Scan for the cell matching the given text and deliver its [X, Y] coordinate at center. 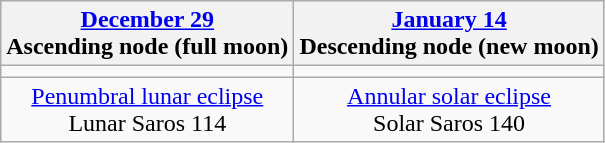
January 14Descending node (new moon) [449, 34]
Penumbral lunar eclipseLunar Saros 114 [148, 110]
Annular solar eclipseSolar Saros 140 [449, 110]
December 29Ascending node (full moon) [148, 34]
